Output the (x, y) coordinate of the center of the cell containing the given text.  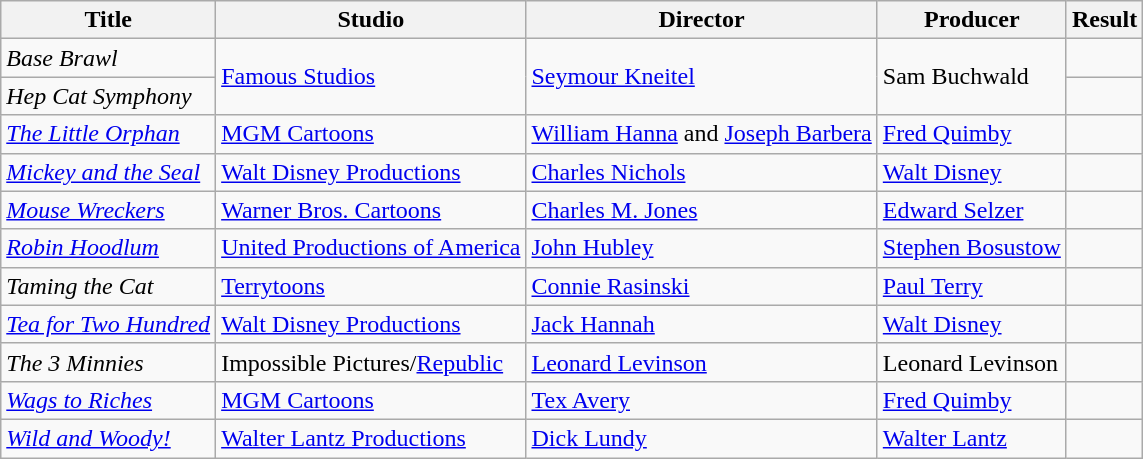
Jack Hannah (702, 324)
Base Brawl (108, 58)
Tea for Two Hundred (108, 324)
Dick Lundy (702, 438)
Walter Lantz (972, 438)
Connie Rasinski (702, 286)
Famous Studios (371, 77)
Title (108, 20)
John Hubley (702, 248)
Edward Selzer (972, 210)
Sam Buchwald (972, 77)
Studio (371, 20)
Result (1104, 20)
Hep Cat Symphony (108, 96)
United Productions of America (371, 248)
Terrytoons (371, 286)
Mouse Wreckers (108, 210)
Walter Lantz Productions (371, 438)
The Little Orphan (108, 134)
Producer (972, 20)
Charles Nichols (702, 172)
Stephen Bosustow (972, 248)
Tex Avery (702, 400)
Wild and Woody! (108, 438)
Robin Hoodlum (108, 248)
William Hanna and Joseph Barbera (702, 134)
Seymour Kneitel (702, 77)
Impossible Pictures/Republic (371, 362)
Director (702, 20)
Warner Bros. Cartoons (371, 210)
The 3 Minnies (108, 362)
Mickey and the Seal (108, 172)
Paul Terry (972, 286)
Charles M. Jones (702, 210)
Wags to Riches (108, 400)
Taming the Cat (108, 286)
